Return (x, y) of the center of cell containing provided text 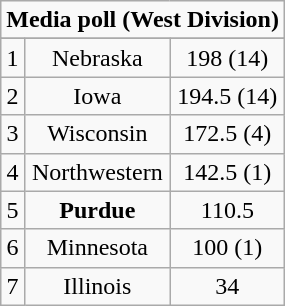
Nebraska (97, 58)
5 (13, 210)
110.5 (227, 210)
7 (13, 286)
Iowa (97, 96)
34 (227, 286)
Wisconsin (97, 134)
Illinois (97, 286)
Northwestern (97, 172)
6 (13, 248)
4 (13, 172)
2 (13, 96)
Media poll (West Division) (143, 20)
Minnesota (97, 248)
100 (1) (227, 248)
Purdue (97, 210)
1 (13, 58)
194.5 (14) (227, 96)
3 (13, 134)
172.5 (4) (227, 134)
198 (14) (227, 58)
142.5 (1) (227, 172)
